Capture the cell that displays the provided text and extract its [x, y] central coordinate. 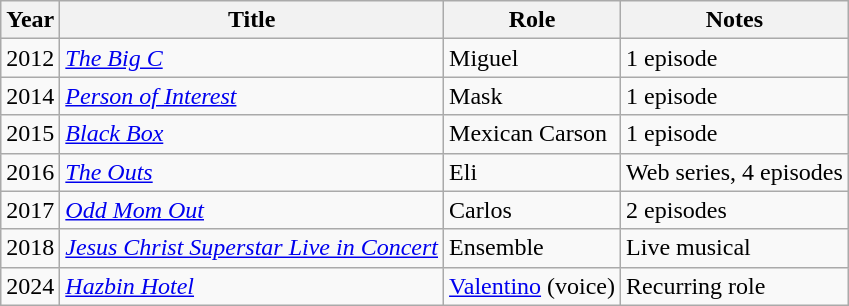
Person of Interest [252, 96]
Live musical [735, 248]
Mexican Carson [532, 134]
2 episodes [735, 210]
The Big C [252, 58]
2024 [30, 286]
2012 [30, 58]
2015 [30, 134]
Web series, 4 episodes [735, 172]
Notes [735, 20]
Hazbin Hotel [252, 286]
2017 [30, 210]
2014 [30, 96]
Jesus Christ Superstar Live in Concert [252, 248]
2016 [30, 172]
Role [532, 20]
Valentino (voice) [532, 286]
Miguel [532, 58]
Eli [532, 172]
Ensemble [532, 248]
Mask [532, 96]
Carlos [532, 210]
Odd Mom Out [252, 210]
Black Box [252, 134]
Year [30, 20]
2018 [30, 248]
The Outs [252, 172]
Title [252, 20]
Recurring role [735, 286]
